Determine the [X, Y] coordinate at the center of the cell enclosing the given text.  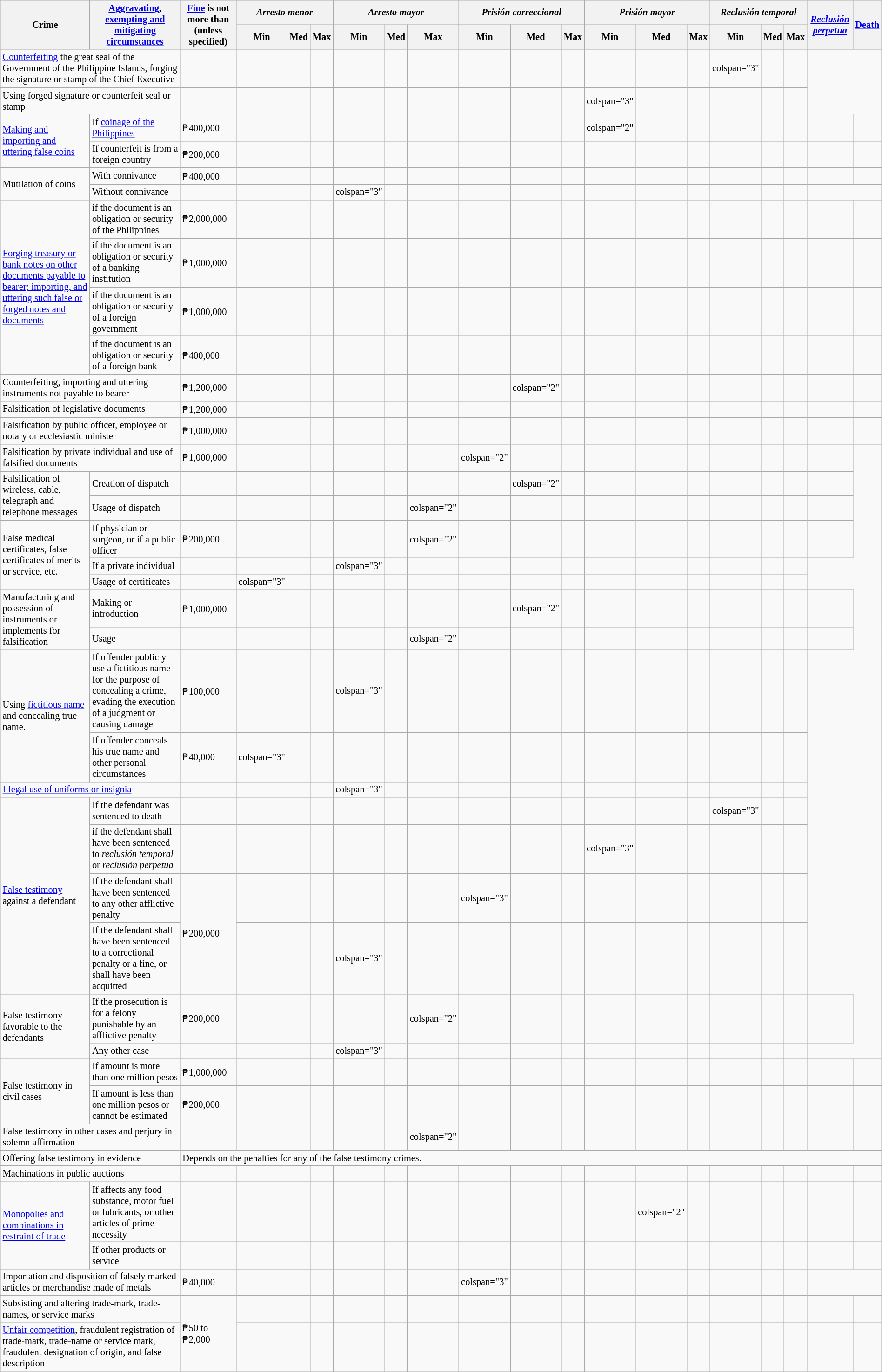
Machinations in public auctions [90, 1174]
Without connivance [135, 192]
Creation of dispatch [135, 483]
False testimony favorable to the defendants [45, 1026]
If amount is more than one million pesos [135, 1072]
Counterfeiting the great seal of the Government of the Philippine Islands, forging the signature or stamp of the Chief Executive [90, 68]
Making and importing and uttering false coins [45, 141]
if the document is an obligation or security of a banking institution [135, 262]
Importation and disposition of falsely marked articles or merchandise made of metals [90, 1282]
If the prosecution is for a felony punishable by an afflictive penalty [135, 1018]
Falsification of legislative documents [90, 409]
Using forged signature or counterfeit seal or stamp [90, 101]
if the document is an obligation or security of the Philippines [135, 219]
Reclusión temporal [758, 12]
Mutilation of coins [45, 184]
Falsification by private individual and use of falsified documents [90, 458]
if the document is an obligation or security of a foreign bank [135, 355]
if the document is an obligation or security of a foreign government [135, 312]
If a private individual [135, 566]
False testimony in other cases and perjury in solemn affirmation [90, 1137]
If affects any food substance, motor fuel or lubricants, or other articles of prime necessity [135, 1212]
₱100,000 [208, 691]
If the defendant shall have been sentenced to a correctional penalty or a fine, or shall have been acquitted [135, 958]
Counterfeiting, importing and uttering instruments not payable to bearer [90, 388]
Any other case [135, 1051]
False medical certificates, false certificates of merits or service, etc. [45, 555]
Falsification by public officer, employee or notary or ecclesiastic minister [90, 431]
Reclusión perpetua [830, 25]
₱50 to ₱2,000 [208, 1333]
If the defendant was sentenced to death [135, 810]
Unfair competition, fraudulent registration of trade-mark, trade-name or service mark, fraudulent designation of origin, and false description [90, 1347]
Prisión correccional [521, 12]
Crime [45, 25]
Offering false testimony in evidence [90, 1158]
If physician or surgeon, or if a public officer [135, 539]
Manufacturing and possession of instruments or implements for falsification [45, 620]
If counterfeit is from a foreign country [135, 154]
If coinage of the Philippines [135, 127]
If offender publicly use a fictitious name for the purpose of concealing a crime, evading the execution of a judgment or causing damage [135, 691]
With connivance [135, 176]
Subsisting and altering trade-mark, trade-names, or service marks [90, 1309]
If other products or service [135, 1255]
Illegal use of uniforms or insignia [90, 790]
Making or introduction [135, 609]
Depends on the penalties for any of the false testimony crimes. [531, 1158]
False testimony in civil cases [45, 1091]
If amount is less than one million pesos or cannot be estimated [135, 1104]
False testimony against a defendant [45, 895]
if the defendant shall have been sentenced to reclusión temporal or reclusión perpetua [135, 849]
Usage of dispatch [135, 508]
₱2,000,000 [208, 219]
Arresto menor [285, 12]
Arresto mayor [396, 12]
Using fictitious name and concealing true name. [45, 716]
Forging treasury or bank notes on other documents payable to bearer; importing, and uttering such false or forged notes and documents [45, 287]
Fine is not more than (unless specified) [208, 25]
Usage of certificates [135, 582]
Prisión mayor [647, 12]
Aggravating, exempting and mitigating circumstances [135, 25]
Usage [135, 639]
Monopolies and combinations in restraint of trade [45, 1225]
Falsification of wireless, cable, telegraph and telephone messages [45, 495]
If offender conceals his true name and other personal circumstances [135, 757]
If the defendant shall have been sentenced to any other afflictive penalty [135, 898]
Death [867, 25]
